Extract the [X, Y] coordinate from the center of the cell holding the provided text.  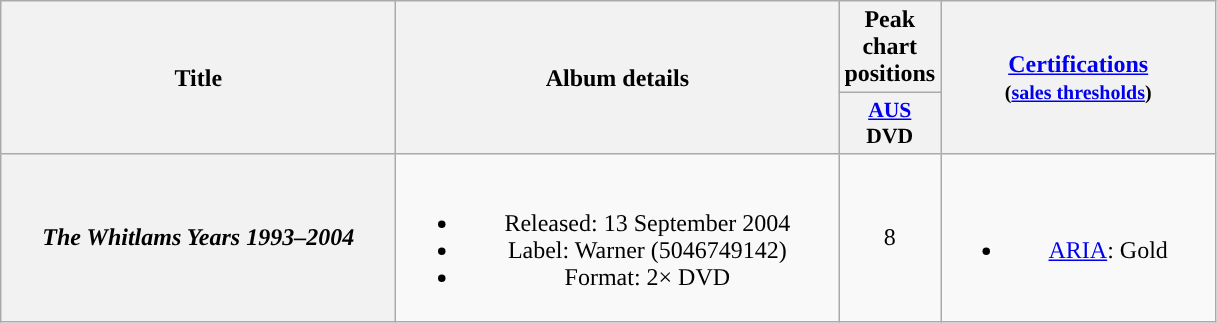
8 [890, 238]
ARIA: Gold [1078, 238]
Certifications(sales thresholds) [1078, 78]
Released: 13 September 2004Label: Warner (5046749142)Format: 2× DVD [618, 238]
Album details [618, 78]
AUSDVD [890, 124]
Peak chart positions [890, 47]
Title [198, 78]
The Whitlams Years 1993–2004 [198, 238]
